Return [X, Y] of the center of cell containing provided text 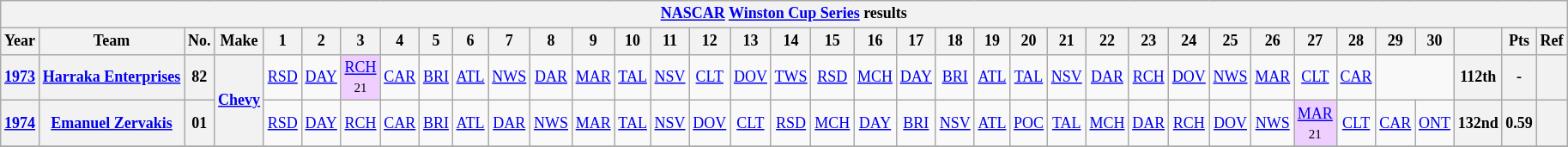
0.59 [1519, 124]
Year [21, 41]
Harraka Enterprises [112, 77]
112th [1478, 77]
14 [791, 41]
132nd [1478, 124]
MAR21 [1316, 124]
5 [436, 41]
POC [1029, 124]
18 [954, 41]
26 [1273, 41]
28 [1356, 41]
- [1519, 77]
13 [751, 41]
21 [1066, 41]
RCH21 [360, 77]
Chevy [239, 100]
4 [400, 41]
1974 [21, 124]
7 [510, 41]
17 [916, 41]
9 [593, 41]
29 [1395, 41]
82 [199, 77]
22 [1107, 41]
2 [321, 41]
16 [875, 41]
23 [1148, 41]
01 [199, 124]
ONT [1435, 124]
11 [669, 41]
1973 [21, 77]
20 [1029, 41]
15 [832, 41]
25 [1231, 41]
3 [360, 41]
12 [710, 41]
TWS [791, 77]
Emanuel Zervakis [112, 124]
8 [551, 41]
Team [112, 41]
Make [239, 41]
No. [199, 41]
30 [1435, 41]
Ref [1552, 41]
10 [633, 41]
1 [282, 41]
6 [470, 41]
Pts [1519, 41]
19 [992, 41]
27 [1316, 41]
NASCAR Winston Cup Series results [784, 14]
24 [1189, 41]
